Detect which cell encompasses the target text, then output its [X, Y] center coordinate. 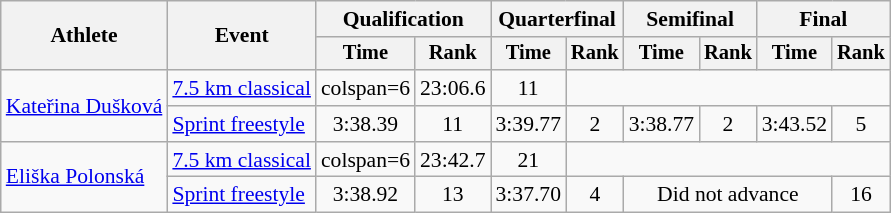
Final [824, 19]
4 [595, 195]
Eliška Polonská [84, 178]
Quarterfinal [556, 19]
3:43.52 [794, 124]
21 [528, 160]
Did not advance [728, 195]
Qualification [404, 19]
3:39.77 [528, 124]
Semifinal [690, 19]
Event [242, 36]
3:38.77 [662, 124]
3:38.39 [366, 124]
16 [861, 195]
13 [452, 195]
Kateřina Dušková [84, 106]
23:06.6 [452, 88]
Athlete [84, 36]
23:42.7 [452, 160]
5 [861, 124]
3:37.70 [528, 195]
3:38.92 [366, 195]
